Search for the cell housing the specified text and yield its (x, y) center coordinate. 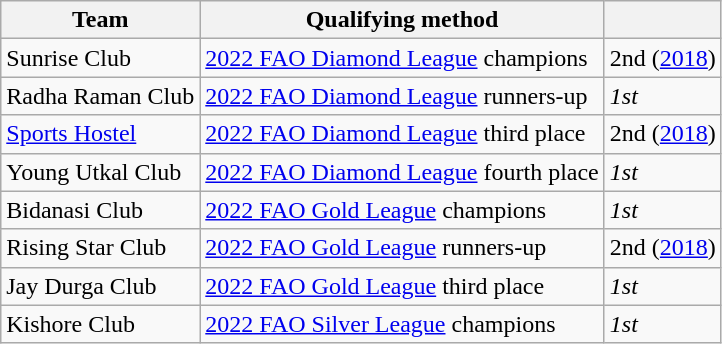
2022 FAO Diamond League fourth place (402, 172)
2022 FAO Silver League champions (402, 324)
2022 FAO Diamond League third place (402, 134)
2022 FAO Diamond League runners-up (402, 96)
Sunrise Club (100, 58)
Qualifying method (402, 20)
Jay Durga Club (100, 286)
2022 FAO Diamond League champions (402, 58)
2022 FAO Gold League champions (402, 210)
Bidanasi Club (100, 210)
Team (100, 20)
Radha Raman Club (100, 96)
Young Utkal Club (100, 172)
Sports Hostel (100, 134)
2022 FAO Gold League runners-up (402, 248)
Rising Star Club (100, 248)
Kishore Club (100, 324)
2022 FAO Gold League third place (402, 286)
